Detect which cell encompasses the target text, then output its [X, Y] center coordinate. 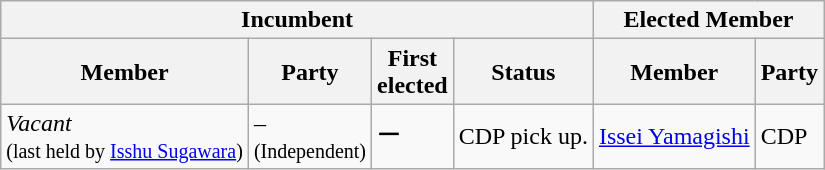
CDP pick up. [523, 136]
Elected Member [708, 20]
ー [413, 136]
Issei Yamagishi [674, 136]
Firstelected [413, 72]
–(Independent) [310, 136]
Status [523, 72]
CDP [789, 136]
Incumbent [298, 20]
Vacant(last held by Isshu Sugawara) [125, 136]
